Search for the cell housing the specified text and yield its [x, y] center coordinate. 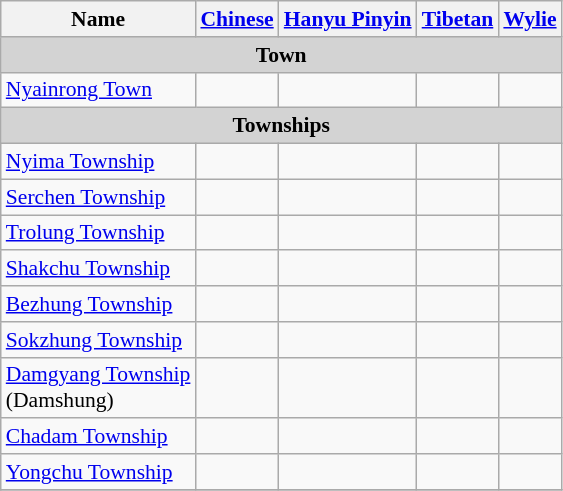
Yongchu Township [98, 472]
Shakchu Township [98, 269]
Serchen Township [98, 197]
Trolung Township [98, 233]
Chadam Township [98, 437]
Bezhung Township [98, 304]
Tibetan [458, 19]
Damgyang Township(Damshung) [98, 388]
Nyainrong Town [98, 90]
Chinese [236, 19]
Nyima Township [98, 162]
Hanyu Pinyin [348, 19]
Town [282, 55]
Name [98, 19]
Sokzhung Township [98, 340]
Wylie [530, 19]
Townships [282, 126]
